Return the [X, Y] coordinate for the center point of the cell that contains the specified text.  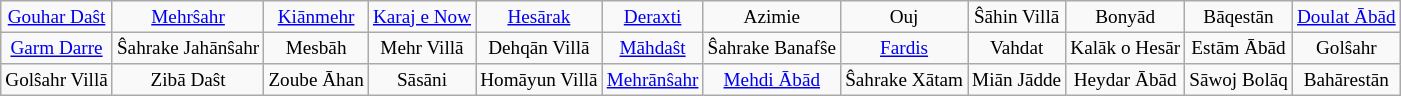
Gouhar Daŝt [57, 17]
Mehrānŝahr [652, 80]
Heydar Ābād [1126, 80]
Kiānmehr [316, 17]
Azimie [772, 17]
Sāsāni [422, 80]
Estām Ābād [1239, 48]
Bahārestān [1346, 80]
Māhdaŝt [652, 48]
Miān Jādde [1017, 80]
Kalāk o Hesār [1126, 48]
Bonyād [1126, 17]
Mehdi Ābād [772, 80]
Sāwoj Bolāq [1239, 80]
Vahdat [1017, 48]
Mehrŝahr [188, 17]
Doulat Ābād [1346, 17]
Ŝahrake Xātam [904, 80]
Karaj e Now [422, 17]
Mesbāh [316, 48]
Garm Darre [57, 48]
Golŝahr [1346, 48]
Hesārak [540, 17]
Deraxti [652, 17]
Bāqestān [1239, 17]
Homāyun Villā [540, 80]
Ŝahrake Jahānŝahr [188, 48]
Fardis [904, 48]
Ŝahrake Banafŝe [772, 48]
Golŝahr Villā [57, 80]
Ouj [904, 17]
Dehqān Villā [540, 48]
Zibā Daŝt [188, 80]
Mehr Villā [422, 48]
Ŝāhin Villā [1017, 17]
Zoube Āhan [316, 80]
